Return [x, y] of the center of cell containing provided text 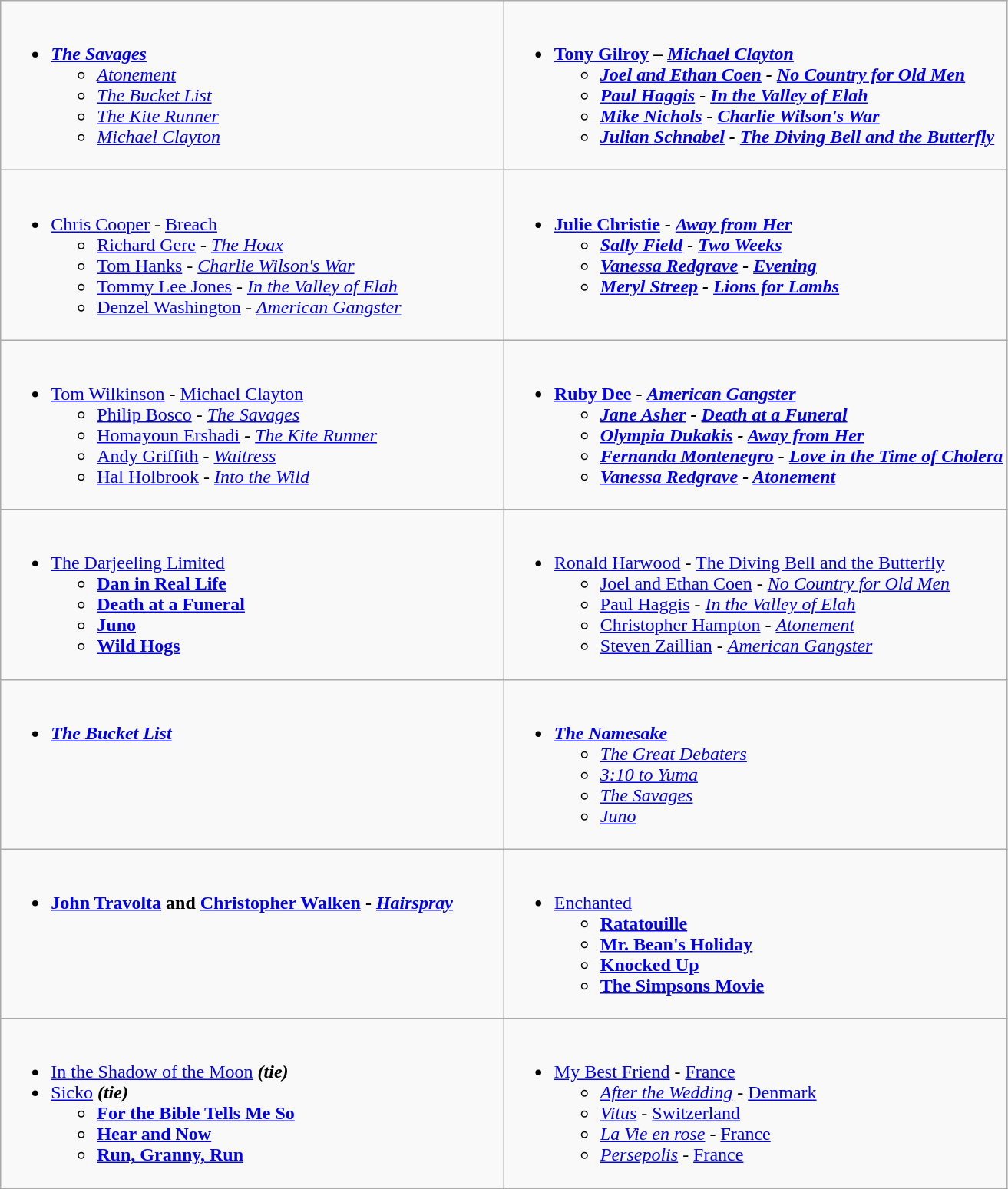
The Bucket List [253, 765]
The NamesakeThe Great Debaters3:10 to YumaThe SavagesJuno [755, 765]
Julie Christie - Away from HerSally Field - Two WeeksVanessa Redgrave - EveningMeryl Streep - Lions for Lambs [755, 255]
John Travolta and Christopher Walken - Hairspray [253, 933]
EnchantedRatatouilleMr. Bean's HolidayKnocked UpThe Simpsons Movie [755, 933]
The SavagesAtonementThe Bucket ListThe Kite RunnerMichael Clayton [253, 86]
In the Shadow of the Moon (tie)Sicko (tie)For the Bible Tells Me SoHear and NowRun, Granny, Run [253, 1104]
Tom Wilkinson - Michael ClaytonPhilip Bosco - The SavagesHomayoun Ershadi - The Kite RunnerAndy Griffith - WaitressHal Holbrook - Into the Wild [253, 425]
My Best Friend - FranceAfter the Wedding - DenmarkVitus - SwitzerlandLa Vie en rose - FrancePersepolis - France [755, 1104]
The Darjeeling LimitedDan in Real LifeDeath at a FuneralJunoWild Hogs [253, 594]
